Locate the cell with the specified text and output its (x, y) center coordinate. 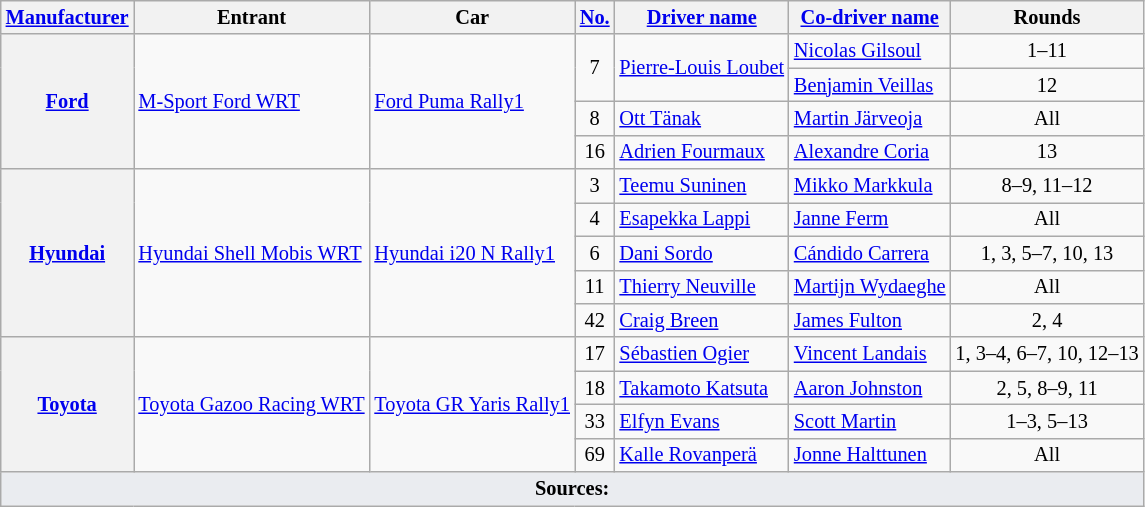
Cándido Carrera (870, 253)
Thierry Neuville (702, 287)
Dani Sordo (702, 253)
Toyota GR Yaris Rally1 (472, 404)
Elfyn Evans (702, 421)
17 (595, 354)
2, 4 (1046, 320)
M-Sport Ford WRT (252, 102)
No. (595, 17)
13 (1046, 152)
Benjamin Veillas (870, 85)
Martin Järveoja (870, 118)
Pierre-Louis Loubet (702, 68)
18 (595, 388)
1–11 (1046, 51)
Hyundai Shell Mobis WRT (252, 253)
Co-driver name (870, 17)
Manufacturer (68, 17)
Teemu Suninen (702, 186)
Mikko Markkula (870, 186)
4 (595, 219)
Aaron Johnston (870, 388)
1, 3–4, 6–7, 10, 12–13 (1046, 354)
Ott Tänak (702, 118)
Ford Puma Rally1 (472, 102)
6 (595, 253)
8–9, 11–12 (1046, 186)
Janne Ferm (870, 219)
Car (472, 17)
Sébastien Ogier (702, 354)
12 (1046, 85)
2, 5, 8–9, 11 (1046, 388)
Martijn Wydaeghe (870, 287)
Toyota (68, 404)
Nicolas Gilsoul (870, 51)
Adrien Fourmaux (702, 152)
Vincent Landais (870, 354)
Scott Martin (870, 421)
Sources: (572, 489)
33 (595, 421)
Jonne Halttunen (870, 455)
11 (595, 287)
1–3, 5–13 (1046, 421)
Esapekka Lappi (702, 219)
Alexandre Coria (870, 152)
42 (595, 320)
Toyota Gazoo Racing WRT (252, 404)
Kalle Rovanperä (702, 455)
Hyundai (68, 253)
16 (595, 152)
3 (595, 186)
James Fulton (870, 320)
Rounds (1046, 17)
Entrant (252, 17)
Driver name (702, 17)
1, 3, 5–7, 10, 13 (1046, 253)
69 (595, 455)
8 (595, 118)
Takamoto Katsuta (702, 388)
7 (595, 68)
Hyundai i20 N Rally1 (472, 253)
Craig Breen (702, 320)
Ford (68, 102)
